Output the [X, Y] coordinate of the center of the cell containing the given text.  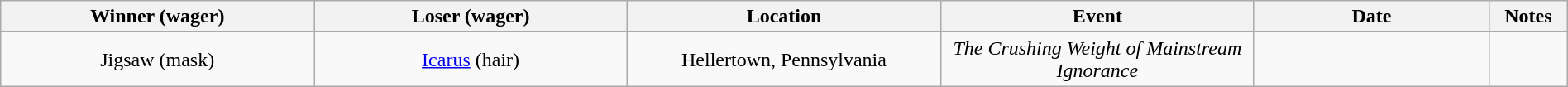
Hellertown, Pennsylvania [784, 60]
Jigsaw (mask) [157, 60]
Event [1097, 17]
Location [784, 17]
Notes [1528, 17]
Loser (wager) [471, 17]
Winner (wager) [157, 17]
Icarus (hair) [471, 60]
The Crushing Weight of Mainstream Ignorance [1097, 60]
Date [1371, 17]
